For the text-containing cell, return its midpoint in [X, Y] coordinate format. 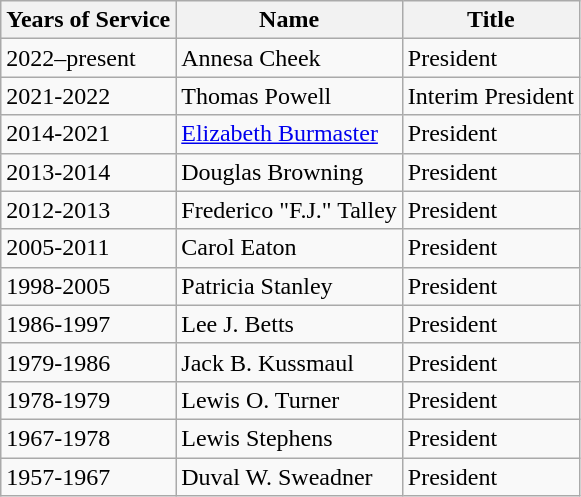
1979-1986 [88, 362]
Annesa Cheek [290, 58]
Lewis Stephens [290, 438]
1998-2005 [88, 286]
1957-1967 [88, 477]
Douglas Browning [290, 172]
Frederico "F.J." Talley [290, 210]
Thomas Powell [290, 96]
Lee J. Betts [290, 324]
1978-1979 [88, 400]
Interim President [490, 96]
Lewis O. Turner [290, 400]
Years of Service [88, 20]
Duval W. Sweadner [290, 477]
Carol Eaton [290, 248]
Jack B. Kussmaul [290, 362]
Title [490, 20]
1967-1978 [88, 438]
2021-2022 [88, 96]
2013-2014 [88, 172]
2014-2021 [88, 134]
2022–present [88, 58]
1986-1997 [88, 324]
2005-2011 [88, 248]
Name [290, 20]
Elizabeth Burmaster [290, 134]
2012-2013 [88, 210]
Patricia Stanley [290, 286]
